Scan for the cell matching the given text and deliver its (x, y) coordinate at center. 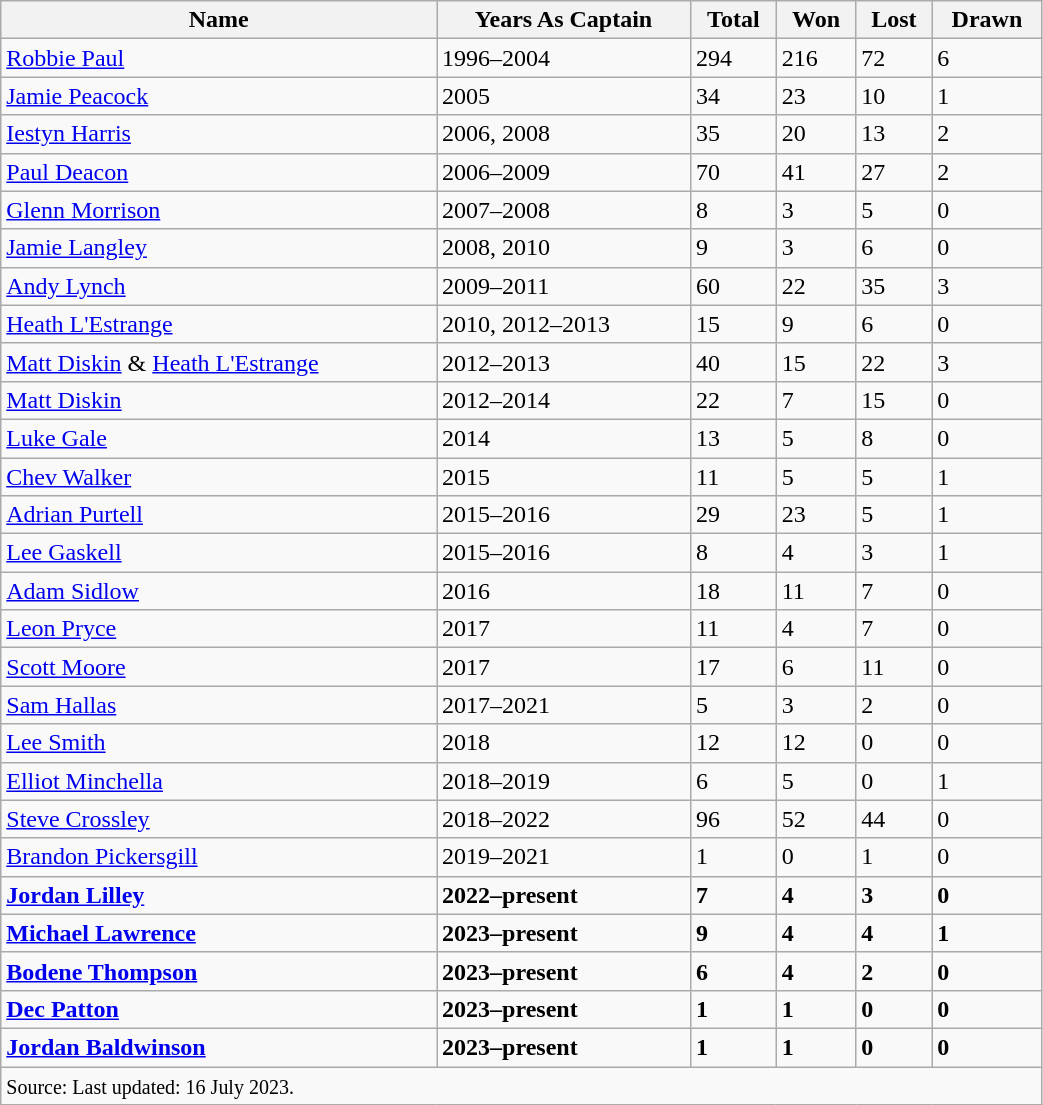
70 (734, 172)
Steve Crossley (219, 819)
Elliot Minchella (219, 781)
Drawn (987, 20)
Luke Gale (219, 438)
Source: Last updated: 16 July 2023. (522, 1085)
Sam Hallas (219, 705)
Adam Sidlow (219, 591)
2014 (564, 438)
2018 (564, 743)
Bodene Thompson (219, 971)
216 (816, 58)
41 (816, 172)
60 (734, 286)
2012–2013 (564, 362)
Scott Moore (219, 667)
2006, 2008 (564, 134)
2007–2008 (564, 210)
Jordan Lilley (219, 895)
Lee Smith (219, 743)
2019–2021 (564, 857)
34 (734, 96)
2010, 2012–2013 (564, 324)
Name (219, 20)
2005 (564, 96)
Michael Lawrence (219, 933)
Lost (894, 20)
Lee Gaskell (219, 553)
2012–2014 (564, 400)
Andy Lynch (219, 286)
20 (816, 134)
Robbie Paul (219, 58)
Heath L'Estrange (219, 324)
2008, 2010 (564, 248)
Chev Walker (219, 477)
Total (734, 20)
72 (894, 58)
Brandon Pickersgill (219, 857)
52 (816, 819)
Leon Pryce (219, 629)
2018–2019 (564, 781)
2009–2011 (564, 286)
Iestyn Harris (219, 134)
1996–2004 (564, 58)
Dec Patton (219, 1009)
2015 (564, 477)
40 (734, 362)
29 (734, 515)
Glenn Morrison (219, 210)
Won (816, 20)
17 (734, 667)
Years As Captain (564, 20)
Matt Diskin & Heath L'Estrange (219, 362)
2022–present (564, 895)
27 (894, 172)
Jamie Langley (219, 248)
18 (734, 591)
2006–2009 (564, 172)
10 (894, 96)
Matt Diskin (219, 400)
44 (894, 819)
Jamie Peacock (219, 96)
Adrian Purtell (219, 515)
2016 (564, 591)
Jordan Baldwinson (219, 1047)
Paul Deacon (219, 172)
2018–2022 (564, 819)
2017–2021 (564, 705)
96 (734, 819)
294 (734, 58)
